For the text-containing cell, return its midpoint in (X, Y) coordinate format. 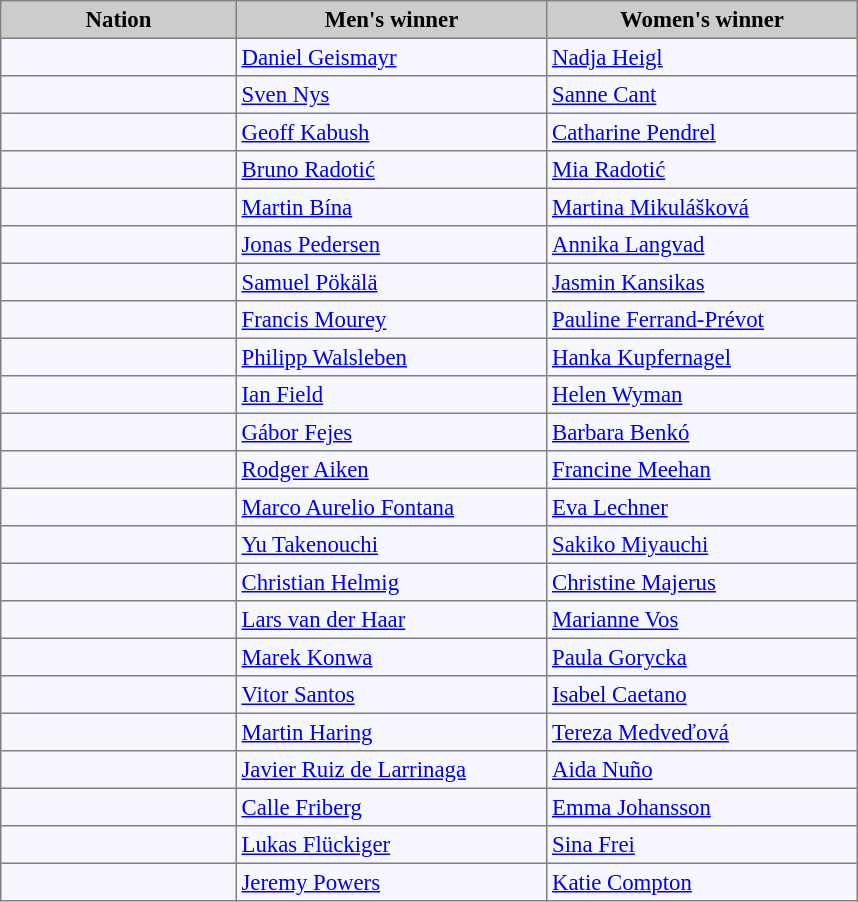
Francine Meehan (702, 470)
Barbara Benkó (702, 432)
Aida Nuño (702, 770)
Nation (119, 20)
Jonas Pedersen (391, 245)
Lars van der Haar (391, 620)
Women's winner (702, 20)
Christian Helmig (391, 582)
Men's winner (391, 20)
Catharine Pendrel (702, 132)
Marek Konwa (391, 657)
Sanne Cant (702, 95)
Sven Nys (391, 95)
Yu Takenouchi (391, 545)
Pauline Ferrand-Prévot (702, 320)
Tereza Medveďová (702, 732)
Daniel Geismayr (391, 57)
Emma Johansson (702, 807)
Martin Haring (391, 732)
Francis Mourey (391, 320)
Martina Mikulášková (702, 207)
Marco Aurelio Fontana (391, 507)
Ian Field (391, 395)
Paula Gorycka (702, 657)
Nadja Heigl (702, 57)
Helen Wyman (702, 395)
Mia Radotić (702, 170)
Gábor Fejes (391, 432)
Samuel Pökälä (391, 282)
Javier Ruiz de Larrinaga (391, 770)
Geoff Kabush (391, 132)
Jasmin Kansikas (702, 282)
Sina Frei (702, 845)
Sakiko Miyauchi (702, 545)
Jeremy Powers (391, 882)
Philipp Walsleben (391, 357)
Lukas Flückiger (391, 845)
Hanka Kupfernagel (702, 357)
Katie Compton (702, 882)
Annika Langvad (702, 245)
Eva Lechner (702, 507)
Isabel Caetano (702, 695)
Bruno Radotić (391, 170)
Martin Bína (391, 207)
Marianne Vos (702, 620)
Vitor Santos (391, 695)
Christine Majerus (702, 582)
Calle Friberg (391, 807)
Rodger Aiken (391, 470)
